Output the [X, Y] coordinate of the center of the cell containing the given text.  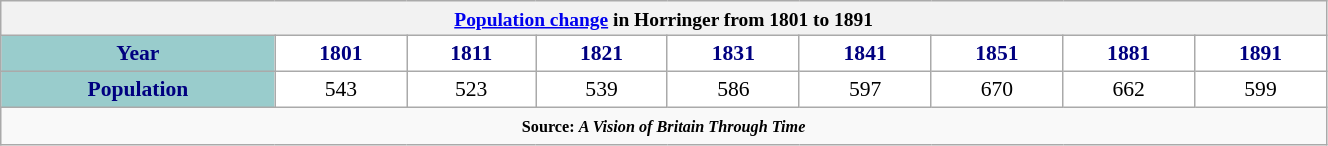
Source: A Vision of Britain Through Time [664, 126]
Population [138, 90]
543 [341, 90]
1821 [602, 54]
1811 [472, 54]
1831 [733, 54]
1881 [1129, 54]
1801 [341, 54]
1841 [865, 54]
586 [733, 90]
Population change in Horringer from 1801 to 1891 [664, 18]
662 [1129, 90]
597 [865, 90]
1851 [997, 54]
Year [138, 54]
599 [1261, 90]
1891 [1261, 54]
539 [602, 90]
670 [997, 90]
523 [472, 90]
